Detect which cell encompasses the target text, then output its [X, Y] center coordinate. 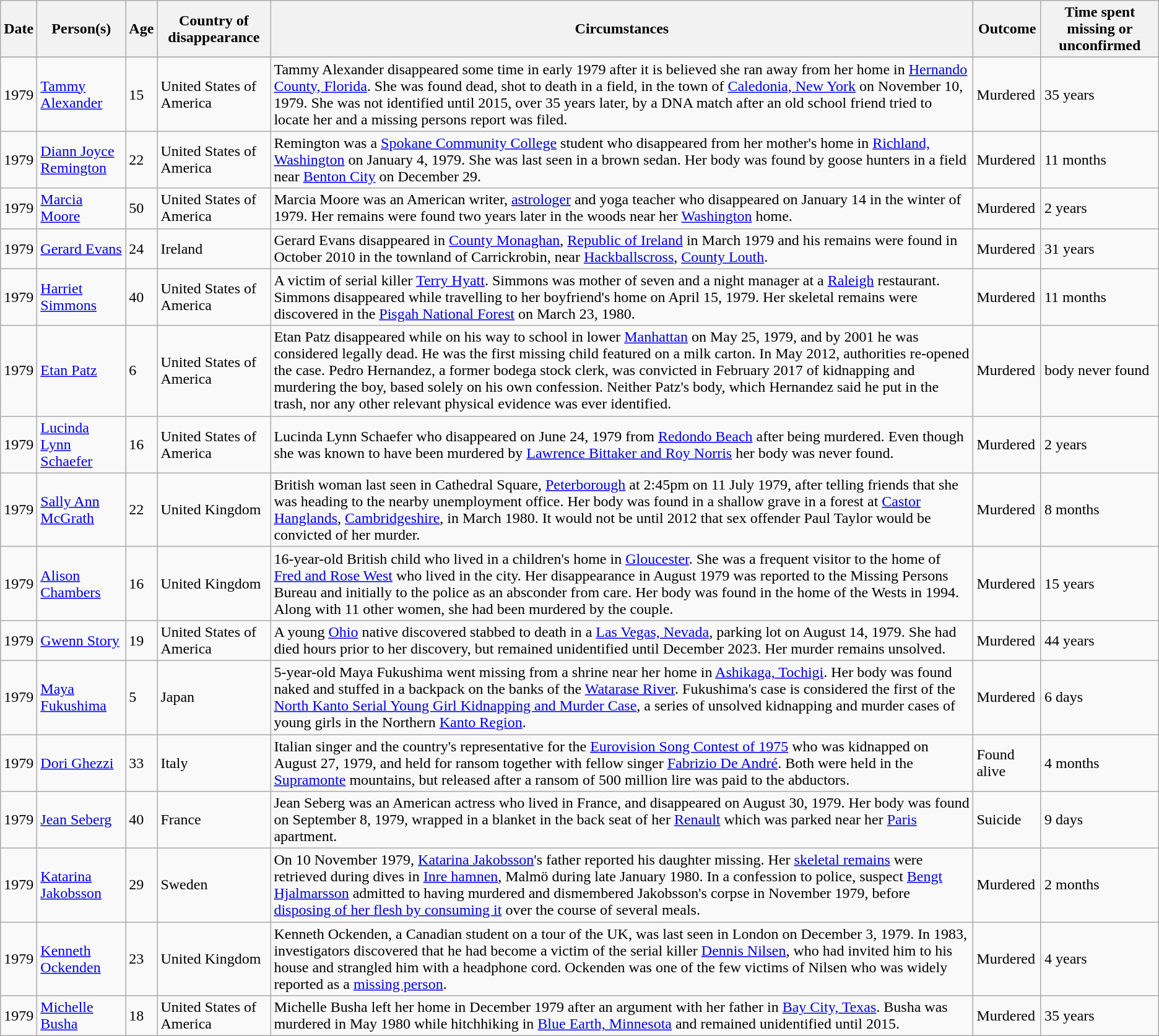
Date [19, 29]
Time spent missing or unconfirmed [1100, 29]
Country of disappearance [214, 29]
15 [141, 94]
6 days [1100, 697]
Gwenn Story [82, 640]
Suicide [1007, 820]
18 [141, 1016]
Italy [214, 762]
Age [141, 29]
body never found [1100, 371]
4 months [1100, 762]
Tammy Alexander [82, 94]
4 years [1100, 959]
8 months [1100, 510]
France [214, 820]
Sweden [214, 885]
Kenneth Ockenden [82, 959]
Gerard Evans [82, 249]
Katarina Jakobsson [82, 885]
2 months [1100, 885]
Outcome [1007, 29]
Found alive [1007, 762]
Jean Seberg [82, 820]
5 [141, 697]
29 [141, 885]
Marcia Moore [82, 208]
31 years [1100, 249]
Etan Patz [82, 371]
Maya Fukushima [82, 697]
Japan [214, 697]
Ireland [214, 249]
Sally Ann McGrath [82, 510]
Diann Joyce Remington [82, 160]
6 [141, 371]
33 [141, 762]
Harriet Simmons [82, 297]
Alison Chambers [82, 583]
19 [141, 640]
Lucinda Lynn Schaefer [82, 444]
15 years [1100, 583]
Person(s) [82, 29]
Michelle Busha [82, 1016]
9 days [1100, 820]
50 [141, 208]
Circumstances [622, 29]
23 [141, 959]
Dori Ghezzi [82, 762]
24 [141, 249]
44 years [1100, 640]
